From the cell containing the given text, extract its center point as (X, Y) coordinate. 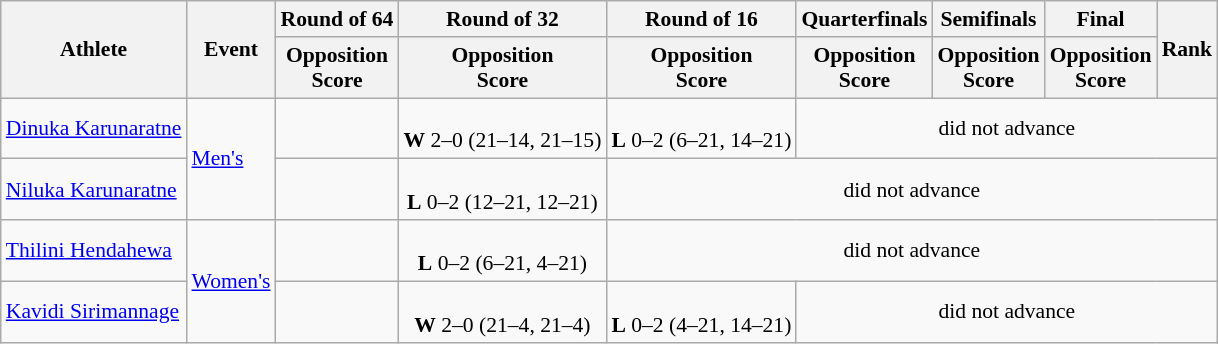
Kavidi Sirimannage (94, 312)
Dinuka Karunaratne (94, 128)
Round of 16 (701, 19)
Semifinals (988, 19)
L 0–2 (6–21, 4–21) (502, 250)
Round of 32 (502, 19)
Rank (1188, 50)
Women's (230, 281)
Thilini Hendahewa (94, 250)
Athlete (94, 50)
Quarterfinals (864, 19)
L 0–2 (12–21, 12–21) (502, 190)
Men's (230, 159)
Final (1101, 19)
L 0–2 (4–21, 14–21) (701, 312)
L 0–2 (6–21, 14–21) (701, 128)
Niluka Karunaratne (94, 190)
Event (230, 50)
W 2–0 (21–14, 21–15) (502, 128)
Round of 64 (338, 19)
W 2–0 (21–4, 21–4) (502, 312)
